Find where the given text appears and provide that cell's center as [X, Y] coordinate. 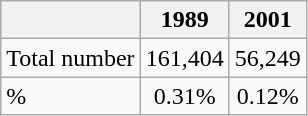
2001 [268, 20]
% [70, 96]
0.31% [184, 96]
Total number [70, 58]
161,404 [184, 58]
0.12% [268, 96]
1989 [184, 20]
56,249 [268, 58]
